Locate the cell with the specified text and output its [x, y] center coordinate. 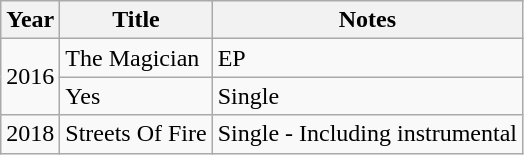
EP [367, 58]
2018 [30, 134]
2016 [30, 77]
Single - Including instrumental [367, 134]
Title [136, 20]
Streets Of Fire [136, 134]
Yes [136, 96]
Single [367, 96]
The Magician [136, 58]
Year [30, 20]
Notes [367, 20]
